Scan for the cell matching the given text and deliver its (X, Y) coordinate at center. 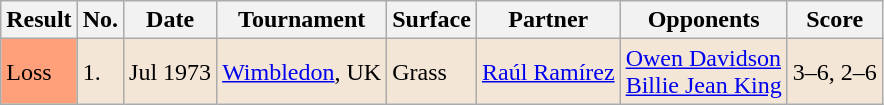
Owen Davidson Billie Jean King (704, 72)
No. (100, 20)
Score (834, 20)
Tournament (302, 20)
Jul 1973 (170, 72)
Date (170, 20)
Grass (432, 72)
Loss (39, 72)
Raúl Ramírez (548, 72)
Surface (432, 20)
Wimbledon, UK (302, 72)
Opponents (704, 20)
1. (100, 72)
Result (39, 20)
3–6, 2–6 (834, 72)
Partner (548, 20)
